Return the (x, y) coordinate for the center point of the cell that contains the specified text.  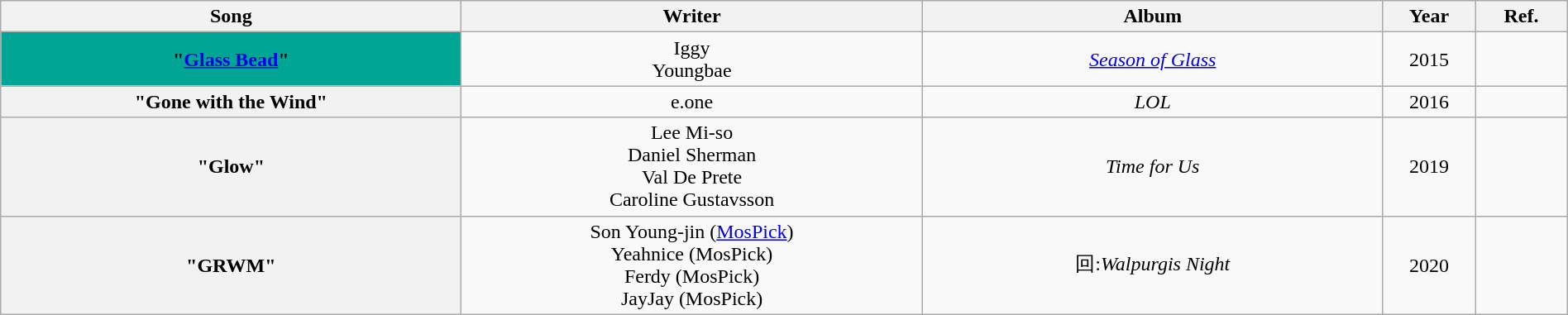
Son Young-jin (MosPick)Yeahnice (MosPick)Ferdy (MosPick)JayJay (MosPick) (691, 265)
Writer (691, 17)
2020 (1429, 265)
e.one (691, 102)
Ref. (1522, 17)
Time for Us (1153, 167)
"Glow" (232, 167)
Season of Glass (1153, 60)
"Glass Bead" (232, 60)
Album (1153, 17)
"GRWM" (232, 265)
2016 (1429, 102)
回:Walpurgis Night (1153, 265)
Lee Mi-soDaniel ShermanVal De PreteCaroline Gustavsson (691, 167)
2019 (1429, 167)
Year (1429, 17)
2015 (1429, 60)
IggyYoungbae (691, 60)
LOL (1153, 102)
Song (232, 17)
"Gone with the Wind" (232, 102)
